Identify which cell holds the provided text, then report its (x, y) central coordinate. 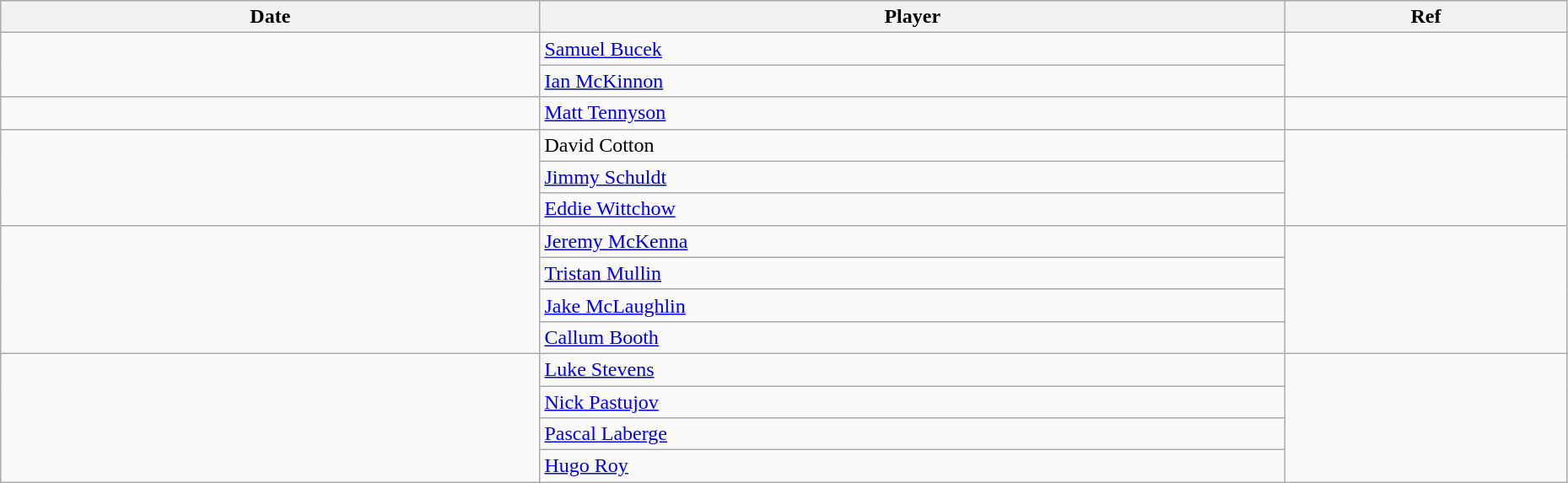
Tristan Mullin (913, 273)
Samuel Bucek (913, 49)
Ian McKinnon (913, 81)
Eddie Wittchow (913, 209)
Matt Tennyson (913, 113)
Date (270, 17)
David Cotton (913, 145)
Luke Stevens (913, 369)
Jake McLaughlin (913, 305)
Nick Pastujov (913, 402)
Jeremy McKenna (913, 241)
Pascal Laberge (913, 434)
Ref (1426, 17)
Callum Booth (913, 337)
Hugo Roy (913, 466)
Player (913, 17)
Jimmy Schuldt (913, 177)
